For the text-containing cell, return its midpoint in [x, y] coordinate format. 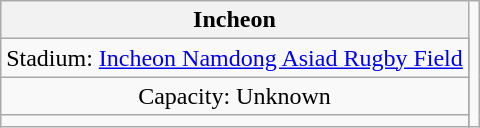
Capacity: Unknown [235, 96]
Incheon [235, 20]
Stadium: Incheon Namdong Asiad Rugby Field [235, 58]
